Detect which cell encompasses the target text, then output its [x, y] center coordinate. 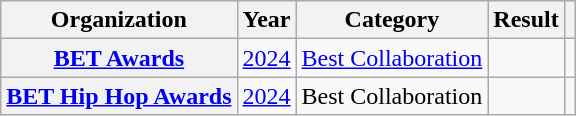
Result [526, 20]
Year [266, 20]
Organization [119, 20]
Category [392, 20]
BET Hip Hop Awards [119, 96]
BET Awards [119, 58]
